Scan for the cell matching the given text and deliver its (X, Y) coordinate at center. 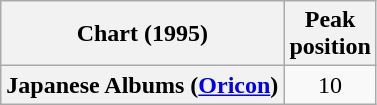
10 (330, 85)
Chart (1995) (142, 34)
Japanese Albums (Oricon) (142, 85)
Peakposition (330, 34)
